Find where the given text appears and provide that cell's center as [x, y] coordinate. 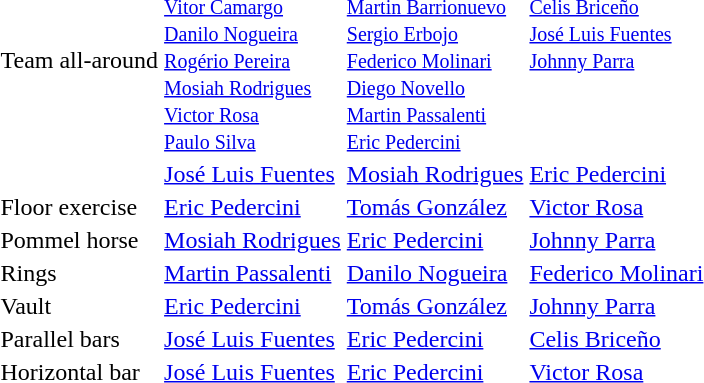
Danilo Nogueira [435, 273]
Martin Passalenti [253, 273]
